Locate the cell with the specified text and output its [X, Y] center coordinate. 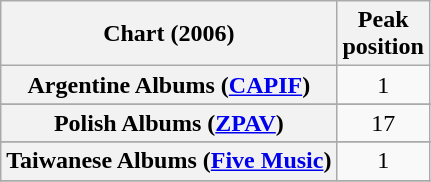
Argentine Albums (CAPIF) [169, 85]
Chart (2006) [169, 34]
Polish Albums (ZPAV) [169, 123]
Taiwanese Albums (Five Music) [169, 161]
17 [383, 123]
Peakposition [383, 34]
